Locate the cell with the specified text and output its (X, Y) center coordinate. 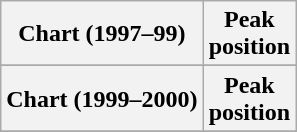
Chart (1999–2000) (102, 98)
Chart (1997–99) (102, 34)
